From the cell containing the given text, extract its center point as [X, Y] coordinate. 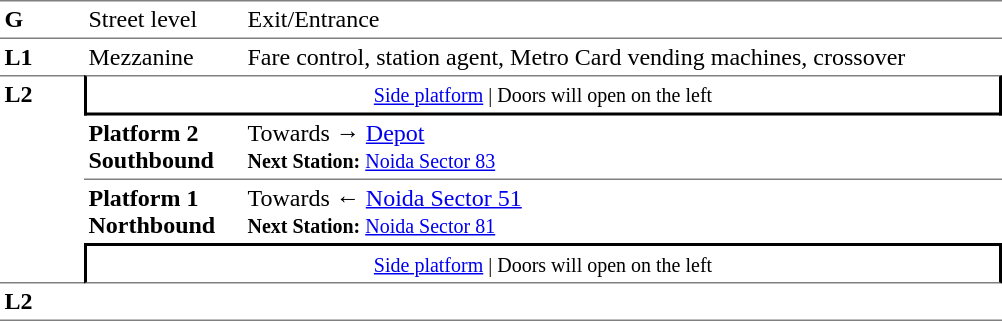
Mezzanine [164, 57]
L1 [42, 57]
Fare control, station agent, Metro Card vending machines, crossover [622, 57]
Platform 1Northbound [164, 212]
Towards ← Noida Sector 51Next Station: Noida Sector 81 [622, 212]
Towards → DepotNext Station: Noida Sector 83 [622, 148]
Platform 2Southbound [164, 148]
Exit/Entrance [622, 20]
Street level [164, 20]
L2 [42, 179]
G [42, 20]
